Extract the (X, Y) coordinate from the center of the cell holding the provided text.  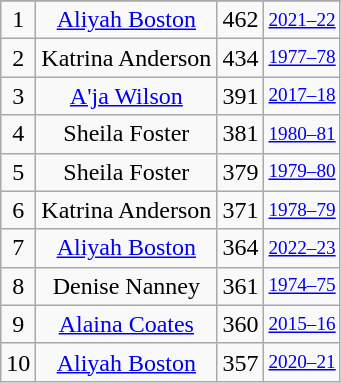
Alaina Coates (126, 324)
381 (240, 134)
4 (18, 134)
9 (18, 324)
1978–79 (302, 210)
1979–80 (302, 172)
1974–75 (302, 286)
391 (240, 96)
1 (18, 20)
6 (18, 210)
10 (18, 362)
434 (240, 58)
2015–16 (302, 324)
360 (240, 324)
2017–18 (302, 96)
2022–23 (302, 248)
Denise Nanney (126, 286)
3 (18, 96)
2020–21 (302, 362)
5 (18, 172)
8 (18, 286)
1980–81 (302, 134)
A'ja Wilson (126, 96)
1977–78 (302, 58)
2021–22 (302, 20)
357 (240, 362)
379 (240, 172)
371 (240, 210)
361 (240, 286)
7 (18, 248)
2 (18, 58)
364 (240, 248)
462 (240, 20)
